From the cell containing the given text, extract its center point as (X, Y) coordinate. 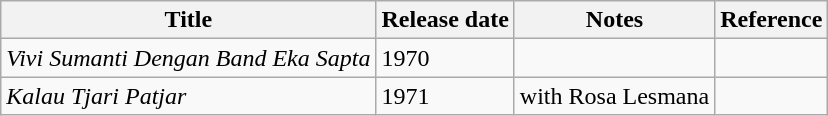
Reference (772, 20)
Notes (614, 20)
1971 (445, 96)
1970 (445, 58)
Vivi Sumanti Dengan Band Eka Sapta (188, 58)
Kalau Tjari Patjar (188, 96)
with Rosa Lesmana (614, 96)
Title (188, 20)
Release date (445, 20)
